Capture the cell that displays the provided text and extract its [x, y] central coordinate. 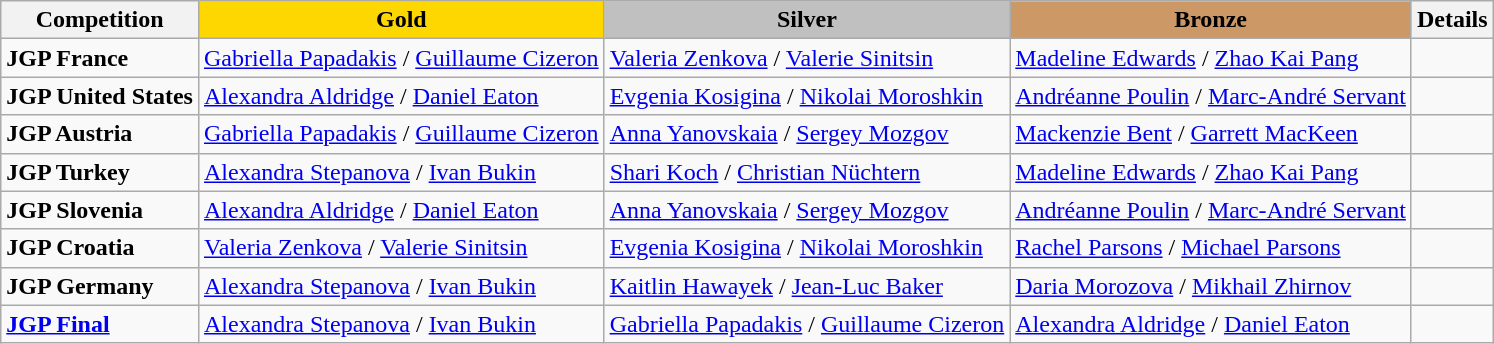
Shari Koch / Christian Nüchtern [807, 172]
Gold [401, 20]
Mackenzie Bent / Garrett MacKeen [1211, 134]
Rachel Parsons / Michael Parsons [1211, 248]
JGP Austria [100, 134]
JGP Germany [100, 286]
JGP France [100, 58]
Silver [807, 20]
JGP United States [100, 96]
Daria Morozova / Mikhail Zhirnov [1211, 286]
Details [1452, 20]
JGP Final [100, 324]
JGP Croatia [100, 248]
JGP Slovenia [100, 210]
Bronze [1211, 20]
Kaitlin Hawayek / Jean-Luc Baker [807, 286]
Competition [100, 20]
JGP Turkey [100, 172]
